Find where the given text appears and provide that cell's center as [X, Y] coordinate. 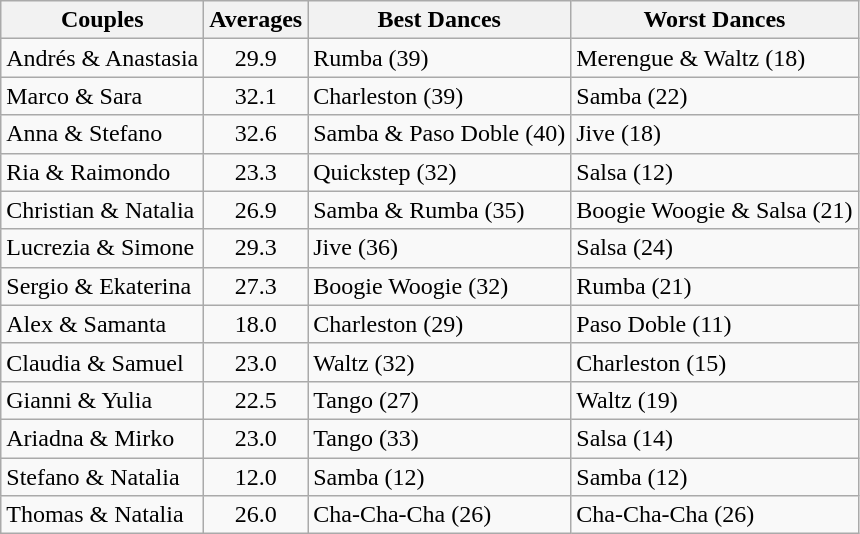
32.1 [256, 96]
Worst Dances [714, 20]
Ria & Raimondo [102, 172]
Quickstep (32) [440, 172]
Salsa (14) [714, 438]
Best Dances [440, 20]
Merengue & Waltz (18) [714, 58]
Rumba (21) [714, 286]
Charleston (29) [440, 324]
23.3 [256, 172]
Samba (22) [714, 96]
26.9 [256, 210]
Charleston (39) [440, 96]
Waltz (32) [440, 362]
Anna & Stefano [102, 134]
Salsa (24) [714, 248]
Averages [256, 20]
Charleston (15) [714, 362]
Lucrezia & Simone [102, 248]
Claudia & Samuel [102, 362]
32.6 [256, 134]
Tango (33) [440, 438]
Jive (18) [714, 134]
Samba & Paso Doble (40) [440, 134]
Ariadna & Mirko [102, 438]
Samba & Rumba (35) [440, 210]
Waltz (19) [714, 400]
Paso Doble (11) [714, 324]
Sergio & Ekaterina [102, 286]
Christian & Natalia [102, 210]
Salsa (12) [714, 172]
Thomas & Natalia [102, 515]
Marco & Sara [102, 96]
Rumba (39) [440, 58]
22.5 [256, 400]
26.0 [256, 515]
Gianni & Yulia [102, 400]
29.9 [256, 58]
Alex & Samanta [102, 324]
29.3 [256, 248]
12.0 [256, 477]
Stefano & Natalia [102, 477]
27.3 [256, 286]
Couples [102, 20]
Andrés & Anastasia [102, 58]
Boogie Woogie (32) [440, 286]
Boogie Woogie & Salsa (21) [714, 210]
Tango (27) [440, 400]
Jive (36) [440, 248]
18.0 [256, 324]
